From the cell containing the given text, extract its center point as [X, Y] coordinate. 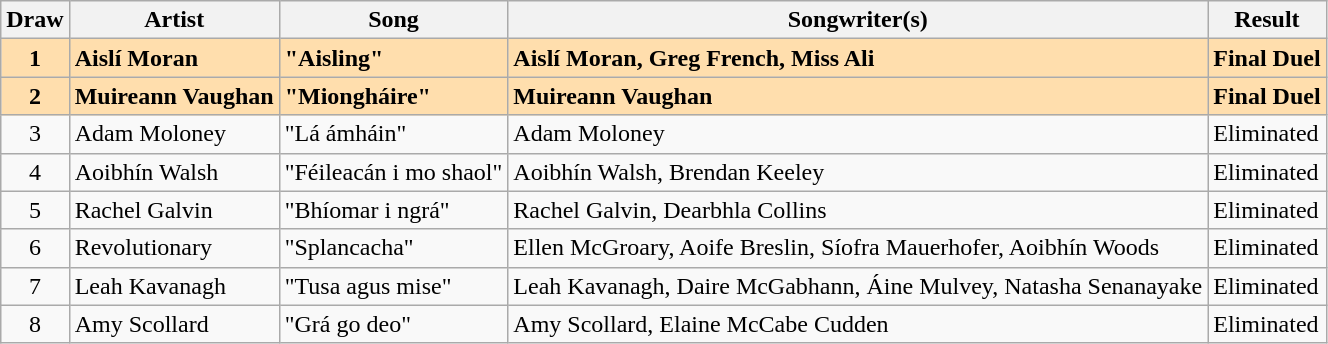
7 [35, 286]
5 [35, 210]
6 [35, 248]
Draw [35, 20]
Aoibhín Walsh [174, 172]
"Lá ámháin" [394, 134]
Ellen McGroary, Aoife Breslin, Síofra Mauerhofer, Aoibhín Woods [858, 248]
"Tusa agus mise" [394, 286]
4 [35, 172]
"Miongháire" [394, 96]
"Aisling" [394, 58]
2 [35, 96]
Song [394, 20]
"Splancacha" [394, 248]
"Grá go deo" [394, 324]
8 [35, 324]
Amy Scollard, Elaine McCabe Cudden [858, 324]
Result [1267, 20]
Artist [174, 20]
"Bhíomar i ngrá" [394, 210]
Aislí Moran [174, 58]
3 [35, 134]
"Féileacán i mo shaol" [394, 172]
Leah Kavanagh [174, 286]
Leah Kavanagh, Daire McGabhann, Áine Mulvey, Natasha Senanayake [858, 286]
Aoibhín Walsh, Brendan Keeley [858, 172]
Songwriter(s) [858, 20]
Revolutionary [174, 248]
Amy Scollard [174, 324]
Aislí Moran, Greg French, Miss Ali [858, 58]
1 [35, 58]
Rachel Galvin, Dearbhla Collins [858, 210]
Rachel Galvin [174, 210]
